Output the (X, Y) coordinate of the center of the cell containing the given text.  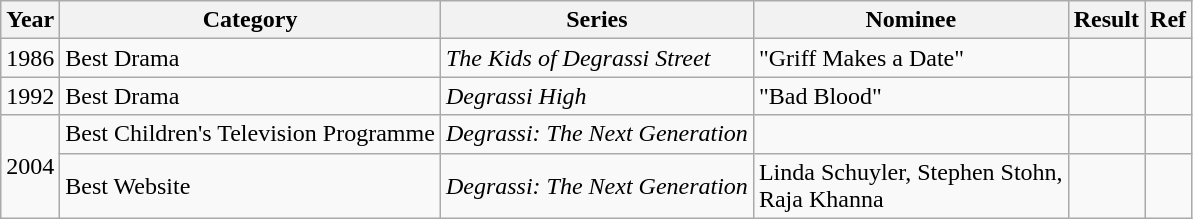
Series (596, 20)
Ref (1168, 20)
1992 (30, 96)
1986 (30, 58)
"Griff Makes a Date" (910, 58)
Nominee (910, 20)
Linda Schuyler, Stephen Stohn, Raja Khanna (910, 186)
Best Website (250, 186)
Degrassi High (596, 96)
Year (30, 20)
Category (250, 20)
"Bad Blood" (910, 96)
2004 (30, 166)
The Kids of Degrassi Street (596, 58)
Result (1106, 20)
Best Children's Television Programme (250, 134)
